Return the (x, y) coordinate for the center point of the cell that contains the specified text.  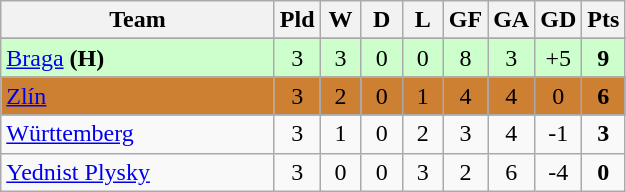
Zlín (138, 96)
Pld (297, 20)
8 (465, 58)
GA (512, 20)
GD (558, 20)
-4 (558, 172)
-1 (558, 134)
Yednist Plysky (138, 172)
GF (465, 20)
L (422, 20)
Braga (H) (138, 58)
D (382, 20)
9 (604, 58)
+5 (558, 58)
Team (138, 20)
W (340, 20)
Pts (604, 20)
Württemberg (138, 134)
